Capture the cell that displays the provided text and extract its [X, Y] central coordinate. 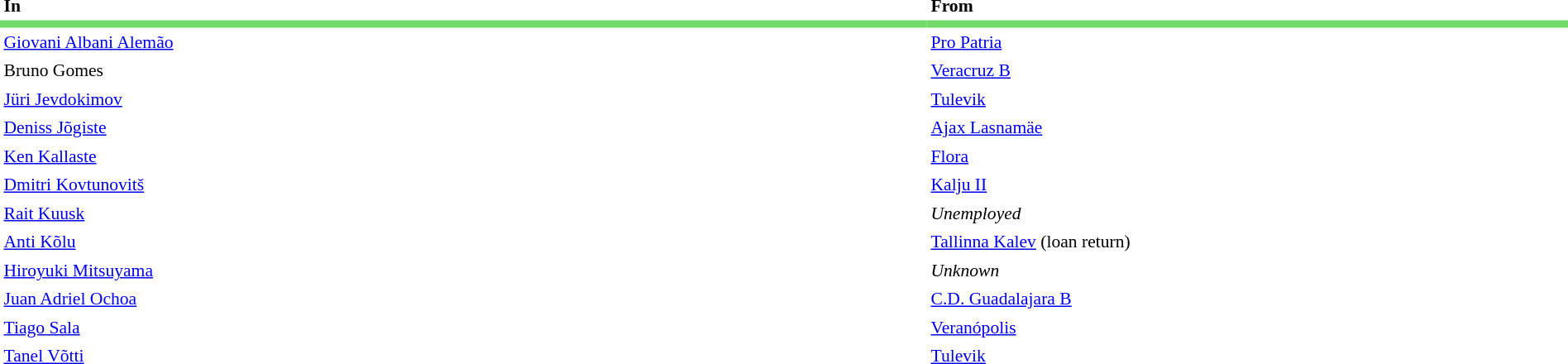
Veranópolis [1236, 327]
Juan Adriel Ochoa [463, 299]
Kalju II [1236, 184]
Veracruz B [1236, 70]
Tallinna Kalev (loan return) [1236, 242]
Pro Patria [1236, 42]
Tulevik [1236, 98]
Tiago Sala [463, 327]
Unemployed [1236, 213]
Hiroyuki Mitsuyama [463, 271]
Anti Kõlu [463, 242]
Dmitri Kovtunovitš [463, 184]
C.D. Guadalajara B [1236, 299]
Jüri Jevdokimov [463, 98]
Unknown [1236, 271]
Ajax Lasnamäe [1236, 127]
Bruno Gomes [463, 70]
Ken Kallaste [463, 156]
Flora [1236, 156]
Deniss Jõgiste [463, 127]
Giovani Albani Alemão [463, 42]
Rait Kuusk [463, 213]
